Search for the cell housing the specified text and yield its [x, y] center coordinate. 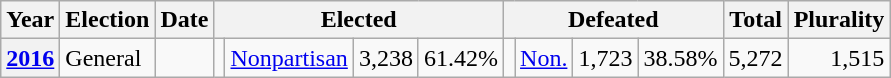
Defeated [613, 20]
3,238 [386, 58]
2016 [30, 58]
Year [30, 20]
Date [184, 20]
Total [756, 20]
General [108, 58]
38.58% [680, 58]
Plurality [839, 20]
5,272 [756, 58]
Non. [544, 58]
Elected [359, 20]
61.42% [460, 58]
Nonpartisan [289, 58]
1,515 [839, 58]
Election [108, 20]
1,723 [606, 58]
